Locate the cell with the specified text and output its (X, Y) center coordinate. 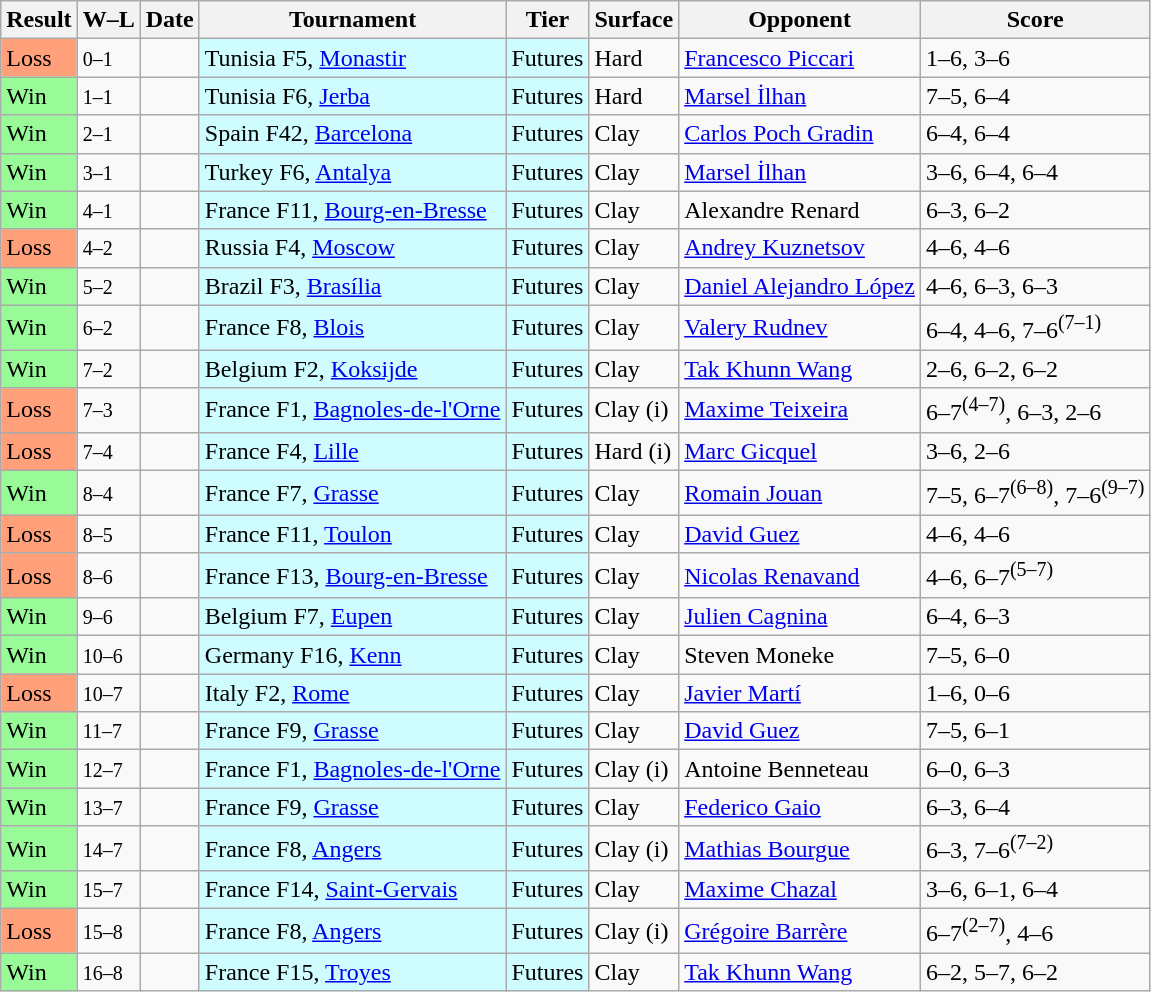
Date (170, 20)
Belgium F2, Koksijde (352, 369)
7–5, 6–7(6–8), 7–6(9–7) (1035, 492)
Nicolas Renavand (800, 576)
Hard (i) (634, 451)
4–6, 6–7(5–7) (1035, 576)
12–7 (108, 769)
Italy F2, Rome (352, 693)
France F4, Lille (352, 451)
6–7(2–7), 4–6 (1035, 932)
Score (1035, 20)
France F11, Bourg-en-Bresse (352, 210)
France F8, Blois (352, 328)
1–6, 0–6 (1035, 693)
1–1 (108, 96)
6–3, 6–4 (1035, 807)
6–7(4–7), 6–3, 2–6 (1035, 410)
Daniel Alejandro López (800, 286)
Julien Cagnina (800, 617)
France F15, Troyes (352, 972)
3–1 (108, 172)
Mathias Bourgue (800, 848)
8–5 (108, 534)
7–5, 6–4 (1035, 96)
6–4, 6–3 (1035, 617)
France F13, Bourg-en-Bresse (352, 576)
Romain Jouan (800, 492)
8–4 (108, 492)
13–7 (108, 807)
6–0, 6–3 (1035, 769)
11–7 (108, 731)
Carlos Poch Gradin (800, 134)
4–1 (108, 210)
3–6, 6–4, 6–4 (1035, 172)
Belgium F7, Eupen (352, 617)
Maxime Chazal (800, 890)
3–6, 2–6 (1035, 451)
Result (39, 20)
5–2 (108, 286)
7–2 (108, 369)
Tournament (352, 20)
France F11, Toulon (352, 534)
W–L (108, 20)
Andrey Kuznetsov (800, 248)
4–6, 6–3, 6–3 (1035, 286)
16–8 (108, 972)
Francesco Piccari (800, 58)
4–2 (108, 248)
Valery Rudnev (800, 328)
8–6 (108, 576)
Marc Gicquel (800, 451)
1–6, 3–6 (1035, 58)
2–6, 6–2, 6–2 (1035, 369)
France F14, Saint-Gervais (352, 890)
0–1 (108, 58)
14–7 (108, 848)
Turkey F6, Antalya (352, 172)
15–7 (108, 890)
2–1 (108, 134)
Grégoire Barrère (800, 932)
Javier Martí (800, 693)
6–3, 6–2 (1035, 210)
7–5, 6–1 (1035, 731)
Russia F4, Moscow (352, 248)
Opponent (800, 20)
6–4, 6–4 (1035, 134)
France F7, Grasse (352, 492)
Spain F42, Barcelona (352, 134)
6–4, 4–6, 7–6(7–1) (1035, 328)
7–4 (108, 451)
7–3 (108, 410)
Tunisia F6, Jerba (352, 96)
9–6 (108, 617)
10–7 (108, 693)
6–3, 7–6(7–2) (1035, 848)
3–6, 6–1, 6–4 (1035, 890)
Brazil F3, Brasília (352, 286)
Federico Gaio (800, 807)
15–8 (108, 932)
Surface (634, 20)
Maxime Teixeira (800, 410)
6–2, 5–7, 6–2 (1035, 972)
10–6 (108, 655)
Tunisia F5, Monastir (352, 58)
Tier (548, 20)
Steven Moneke (800, 655)
7–5, 6–0 (1035, 655)
Antoine Benneteau (800, 769)
Germany F16, Kenn (352, 655)
Alexandre Renard (800, 210)
6–2 (108, 328)
